Provide the (X, Y) coordinate of the cell's center where the given text is located.  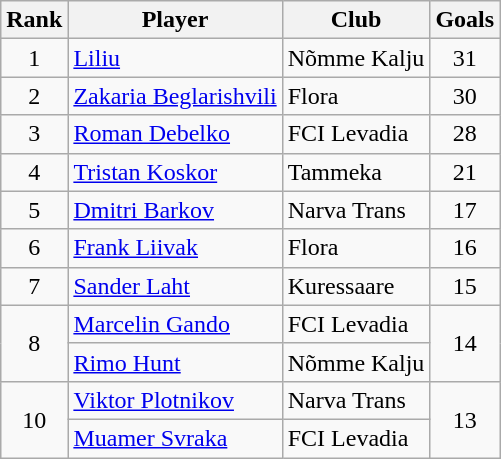
Player (175, 20)
14 (465, 343)
Muamer Svraka (175, 438)
Goals (465, 20)
Club (356, 20)
Rank (34, 20)
Tammeka (356, 172)
13 (465, 419)
Rimo Hunt (175, 362)
Tristan Koskor (175, 172)
6 (34, 248)
16 (465, 248)
2 (34, 96)
31 (465, 58)
Dmitri Barkov (175, 210)
Liliu (175, 58)
28 (465, 134)
Sander Laht (175, 286)
7 (34, 286)
Frank Liivak (175, 248)
4 (34, 172)
1 (34, 58)
5 (34, 210)
Viktor Plotnikov (175, 400)
8 (34, 343)
Kuressaare (356, 286)
30 (465, 96)
17 (465, 210)
3 (34, 134)
15 (465, 286)
21 (465, 172)
Marcelin Gando (175, 324)
Zakaria Beglarishvili (175, 96)
10 (34, 419)
Roman Debelko (175, 134)
